Provide the (x, y) coordinate of the cell's center where the given text is located.  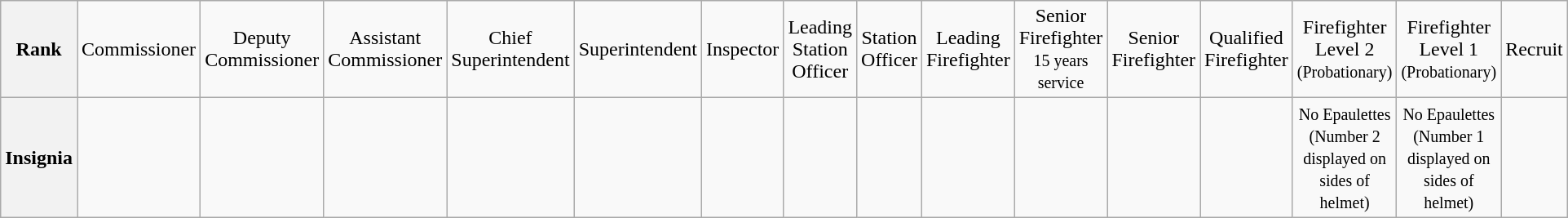
Leading Firefighter (968, 49)
Firefighter Level 2(Probationary) (1345, 49)
Superintendent (638, 49)
Leading Station Officer (820, 49)
Firefighter Level 1(Probationary) (1449, 49)
Recruit (1535, 49)
Commissioner (139, 49)
Insignia (39, 158)
Rank (39, 49)
No Epaulettes(Number 2 displayed on sides of helmet) (1345, 158)
Station Officer (890, 49)
No Epaulettes(Number 1 displayed on sides of helmet) (1449, 158)
Deputy Commissioner (263, 49)
Inspector (743, 49)
Senior Firefighter15 years service (1061, 49)
Qualified Firefighter (1247, 49)
Senior Firefighter (1154, 49)
Chief Superintendent (510, 49)
Assistant Commissioner (385, 49)
